From the cell containing the given text, extract its center point as [x, y] coordinate. 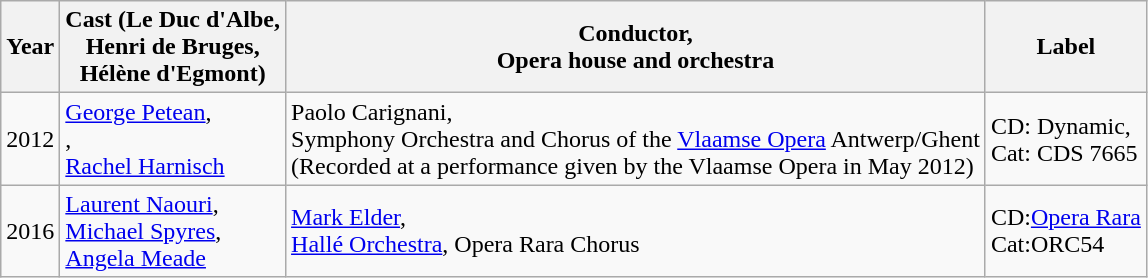
Laurent Naouri,Michael Spyres, Angela Meade [173, 231]
Mark Elder, Hallé Orchestra, Opera Rara Chorus [636, 231]
Year [30, 47]
Cast (Le Duc d'Albe,Henri de Bruges,Hélène d'Egmont) [173, 47]
George Petean,,Rachel Harnisch [173, 139]
CD:Opera RaraCat:ORC54 [1066, 231]
Conductor,Opera house and orchestra [636, 47]
Label [1066, 47]
Paolo Carignani,Symphony Orchestra and Chorus of the Vlaamse Opera Antwerp/Ghent(Recorded at a performance given by the Vlaamse Opera in May 2012) [636, 139]
2012 [30, 139]
CD: Dynamic,Cat: CDS 7665 [1066, 139]
2016 [30, 231]
